Identify which cell holds the provided text, then report its [x, y] central coordinate. 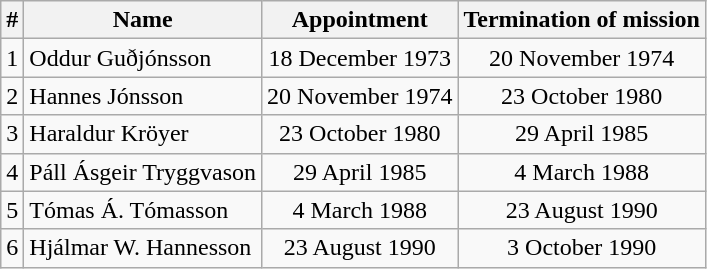
18 December 1973 [360, 58]
Haraldur Kröyer [143, 134]
Oddur Guðjónsson [143, 58]
3 [12, 134]
Name [143, 20]
Tómas Á. Tómasson [143, 210]
Hannes Jónsson [143, 96]
Appointment [360, 20]
Hjálmar W. Hannesson [143, 248]
3 October 1990 [582, 248]
6 [12, 248]
2 [12, 96]
1 [12, 58]
Termination of mission [582, 20]
4 [12, 172]
Páll Ásgeir Tryggvason [143, 172]
5 [12, 210]
# [12, 20]
